Extract the (x, y) coordinate from the center of the cell holding the provided text.  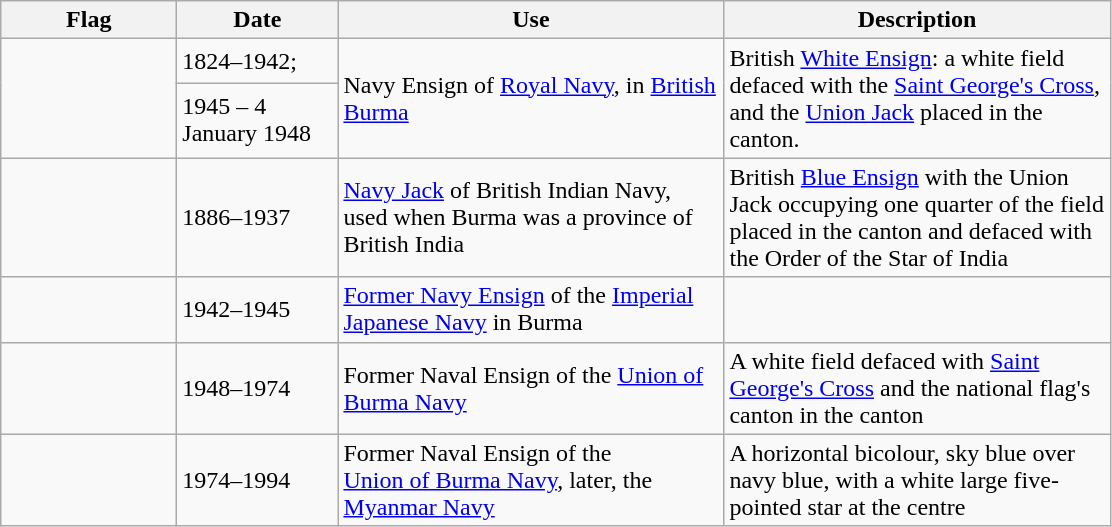
1948–1974 (258, 388)
Description (917, 20)
British White Ensign: a white field defaced with the Saint George's Cross, and the Union Jack placed in the canton. (917, 98)
1945 – 4 January 1948 (258, 120)
Former Navy Ensign of the Imperial Japanese Navy in Burma (531, 310)
1974–1994 (258, 480)
Former Naval Ensign of the Union of Burma Navy, later, the Myanmar Navy (531, 480)
Flag (89, 20)
Navy Ensign of Royal Navy, in British Burma (531, 98)
British Blue Ensign with the Union Jack occupying one quarter of the field placed in the canton and defaced with the Order of the Star of India (917, 218)
A horizontal bicolour, sky blue over navy blue, with a white large five-pointed star at the centre (917, 480)
A white field defaced with Saint George's Cross and the national flag's canton in the canton (917, 388)
Use (531, 20)
1942–1945 (258, 310)
Navy Jack of British Indian Navy, used when Burma was a province of British India (531, 218)
Former Naval Ensign of the Union of Burma Navy (531, 388)
1886–1937 (258, 218)
Date (258, 20)
1824–1942; (258, 61)
